Find where the given text appears and provide that cell's center as (x, y) coordinate. 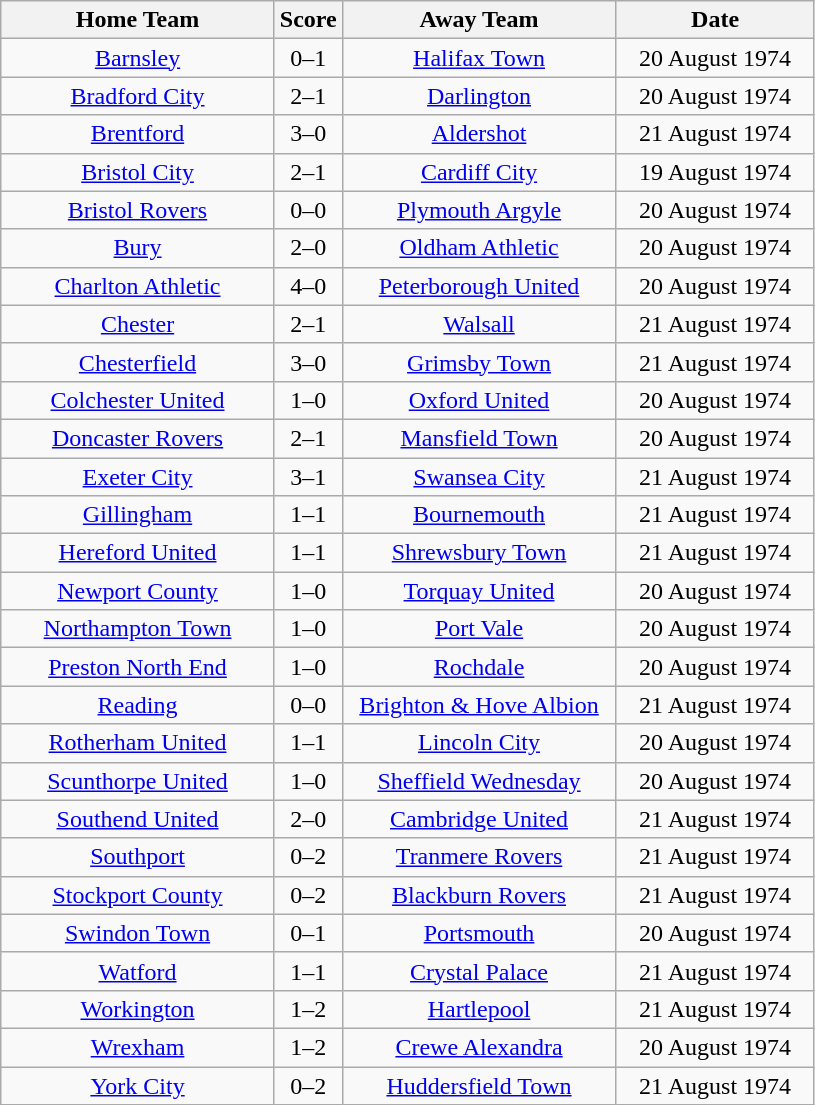
Bury (138, 248)
Newport County (138, 591)
York City (138, 1085)
Brighton & Hove Albion (479, 705)
Exeter City (138, 477)
Southport (138, 857)
Walsall (479, 324)
Shrewsbury Town (479, 553)
Huddersfield Town (479, 1085)
Rotherham United (138, 743)
Gillingham (138, 515)
Hartlepool (479, 1009)
Colchester United (138, 400)
4–0 (308, 286)
Chester (138, 324)
Sheffield Wednesday (479, 781)
Peterborough United (479, 286)
Barnsley (138, 58)
Cardiff City (479, 172)
Watford (138, 971)
Lincoln City (479, 743)
Score (308, 20)
Away Team (479, 20)
Grimsby Town (479, 362)
Darlington (479, 96)
Reading (138, 705)
Stockport County (138, 895)
Home Team (138, 20)
Tranmere Rovers (479, 857)
Aldershot (479, 134)
19 August 1974 (716, 172)
Halifax Town (479, 58)
Oxford United (479, 400)
Bradford City (138, 96)
Doncaster Rovers (138, 438)
Torquay United (479, 591)
Chesterfield (138, 362)
Bournemouth (479, 515)
Charlton Athletic (138, 286)
Mansfield Town (479, 438)
Scunthorpe United (138, 781)
Portsmouth (479, 933)
Swindon Town (138, 933)
Brentford (138, 134)
Hereford United (138, 553)
Preston North End (138, 667)
Oldham Athletic (479, 248)
Plymouth Argyle (479, 210)
Southend United (138, 819)
Workington (138, 1009)
Wrexham (138, 1047)
Blackburn Rovers (479, 895)
Crystal Palace (479, 971)
Bristol City (138, 172)
Crewe Alexandra (479, 1047)
Cambridge United (479, 819)
Northampton Town (138, 629)
Port Vale (479, 629)
Bristol Rovers (138, 210)
Rochdale (479, 667)
Swansea City (479, 477)
3–1 (308, 477)
Date (716, 20)
